Extract the [X, Y] coordinate from the center of the cell holding the provided text.  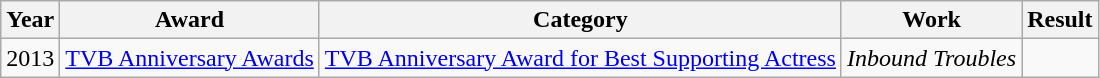
Year [30, 20]
Award [190, 20]
TVB Anniversary Awards [190, 58]
TVB Anniversary Award for Best Supporting Actress [580, 58]
2013 [30, 58]
Work [931, 20]
Result [1060, 20]
Inbound Troubles [931, 58]
Category [580, 20]
